Locate the cell with the specified text and output its (x, y) center coordinate. 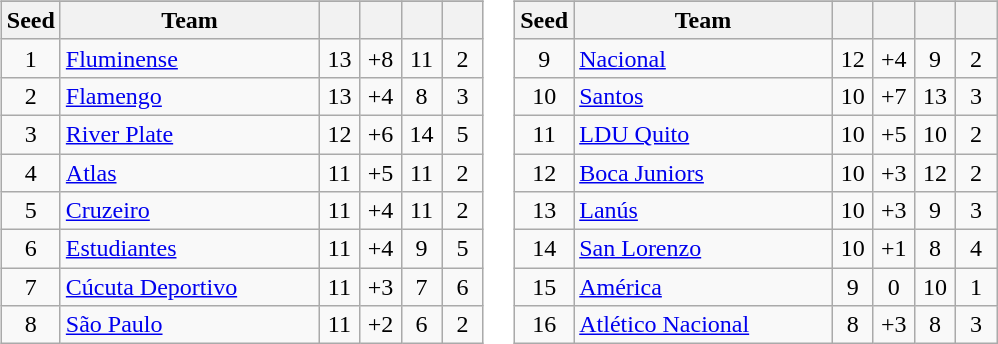
15 (544, 287)
Lanús (704, 211)
São Paulo (190, 325)
Flamengo (190, 96)
River Plate (190, 134)
Atlético Nacional (704, 325)
Cruzeiro (190, 211)
Santos (704, 96)
+8 (380, 58)
Boca Juniors (704, 173)
Fluminense (190, 58)
Cúcuta Deportivo (190, 287)
San Lorenzo (704, 249)
0 (894, 287)
Nacional (704, 58)
LDU Quito (704, 134)
Atlas (190, 173)
+2 (380, 325)
+7 (894, 96)
16 (544, 325)
Estudiantes (190, 249)
América (704, 287)
+6 (380, 134)
+1 (894, 249)
